Return (x, y) of the center of cell containing provided text 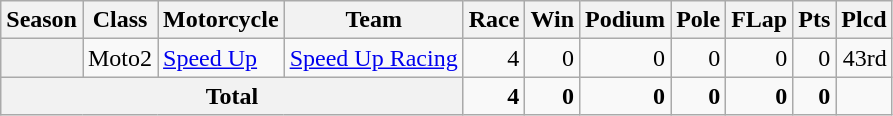
Speed Up (222, 58)
Win (552, 20)
Speed Up Racing (374, 58)
Podium (626, 20)
Pts (814, 20)
Total (232, 96)
Class (120, 20)
Season (42, 20)
43rd (864, 58)
Plcd (864, 20)
Moto2 (120, 58)
Team (374, 20)
Pole (698, 20)
Motorcycle (222, 20)
FLap (760, 20)
Race (494, 20)
